Find where the given text appears and provide that cell's center as (x, y) coordinate. 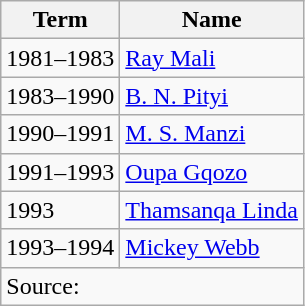
B. N. Pityi (212, 96)
1981–1983 (60, 58)
Thamsanqa Linda (212, 210)
1990–1991 (60, 134)
Mickey Webb (212, 248)
M. S. Manzi (212, 134)
Ray Mali (212, 58)
1993–1994 (60, 248)
Name (212, 20)
1991–1993 (60, 172)
Oupa Gqozo (212, 172)
Term (60, 20)
Source: (152, 286)
1993 (60, 210)
1983–1990 (60, 96)
